Search for the cell housing the specified text and yield its [X, Y] center coordinate. 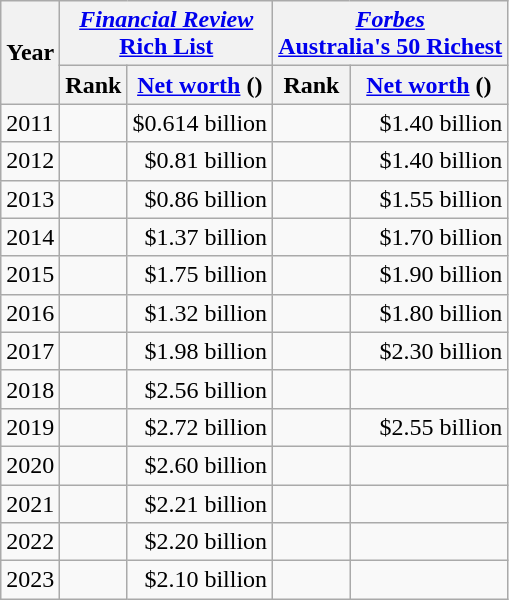
$0.81 billion [200, 161]
2019 [30, 427]
$2.30 billion [429, 351]
$1.90 billion [429, 275]
ForbesAustralia's 50 Richest [390, 34]
2023 [30, 580]
$1.75 billion [200, 275]
$1.98 billion [200, 351]
$1.32 billion [200, 313]
2012 [30, 161]
$1.55 billion [429, 199]
2021 [30, 503]
Financial ReviewRich List [166, 34]
2018 [30, 389]
2011 [30, 123]
2020 [30, 465]
$2.20 billion [200, 542]
2014 [30, 237]
$2.72 billion [200, 427]
2016 [30, 313]
$0.614 billion [200, 123]
$2.60 billion [200, 465]
$1.70 billion [429, 237]
$0.86 billion [200, 199]
2013 [30, 199]
$1.80 billion [429, 313]
$2.56 billion [200, 389]
2015 [30, 275]
2017 [30, 351]
$2.21 billion [200, 503]
Year [30, 52]
2022 [30, 542]
$1.37 billion [200, 237]
$2.55 billion [429, 427]
$2.10 billion [200, 580]
